Return the [X, Y] coordinate for the center point of the cell that contains the specified text.  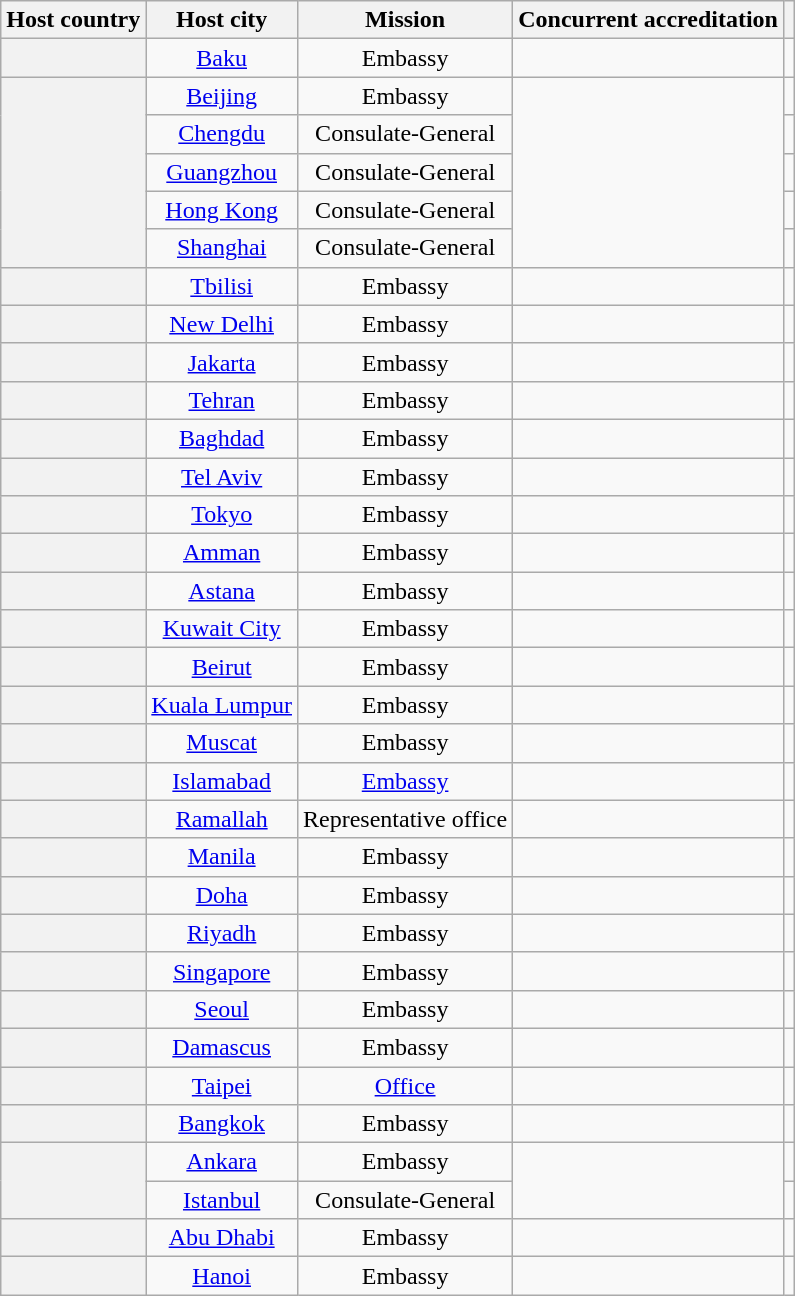
Taipei [222, 1085]
Tbilisi [222, 286]
Istanbul [222, 1200]
Host country [74, 20]
Riyadh [222, 933]
Office [404, 1085]
Kuala Lumpur [222, 705]
Host city [222, 20]
Hanoi [222, 1276]
Abu Dhabi [222, 1238]
New Delhi [222, 324]
Hong Kong [222, 210]
Ankara [222, 1162]
Amman [222, 553]
Muscat [222, 743]
Mission [404, 20]
Damascus [222, 1047]
Chengdu [222, 134]
Beijing [222, 96]
Islamabad [222, 781]
Representative office [404, 819]
Ramallah [222, 819]
Tel Aviv [222, 477]
Jakarta [222, 362]
Doha [222, 895]
Shanghai [222, 248]
Bangkok [222, 1124]
Singapore [222, 971]
Tehran [222, 400]
Manila [222, 857]
Tokyo [222, 515]
Concurrent accreditation [648, 20]
Baku [222, 58]
Guangzhou [222, 172]
Astana [222, 591]
Beirut [222, 667]
Baghdad [222, 438]
Seoul [222, 1009]
Kuwait City [222, 629]
